Scan for the cell matching the given text and deliver its (x, y) coordinate at center. 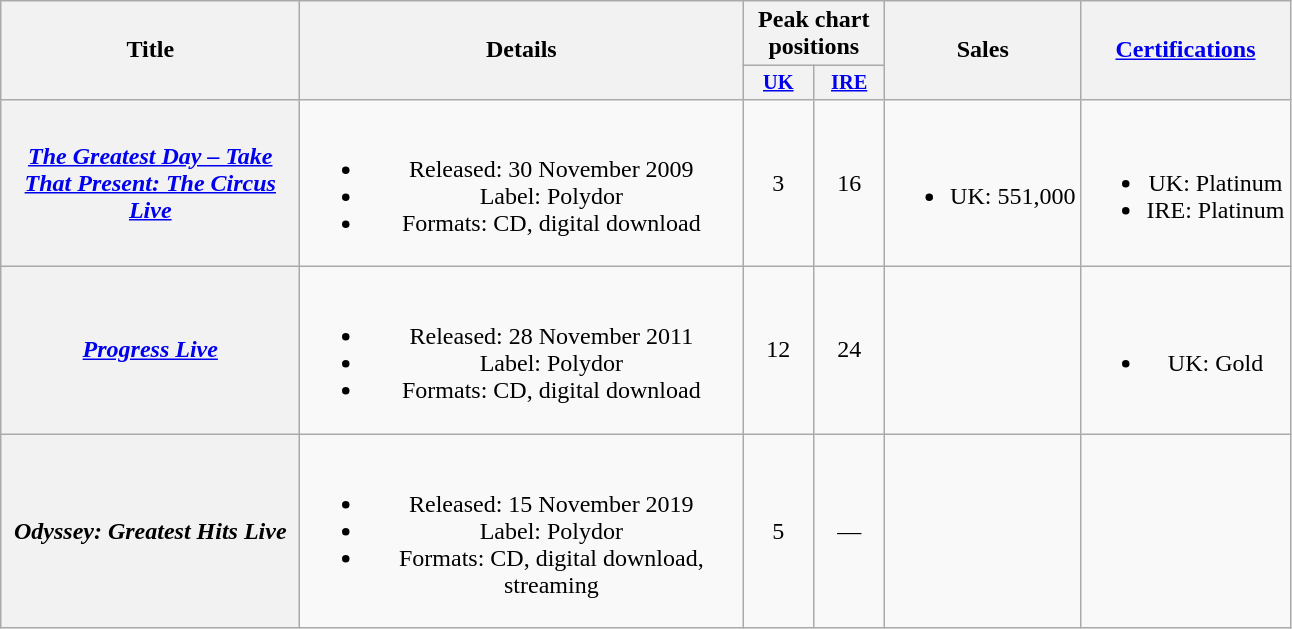
Peak chartpositions (814, 34)
UK: Gold (1186, 350)
Title (150, 50)
UK: 551,000 (983, 182)
Progress Live (150, 350)
Certifications (1186, 50)
The Greatest Day – Take That Present: The Circus Live (150, 182)
24 (850, 350)
Sales (983, 50)
IRE (850, 83)
UK (778, 83)
Odyssey: Greatest Hits Live (150, 531)
12 (778, 350)
— (850, 531)
Released: 15 November 2019Label: PolydorFormats: CD, digital download, streaming (522, 531)
5 (778, 531)
UK: PlatinumIRE: Platinum (1186, 182)
Released: 28 November 2011Label: PolydorFormats: CD, digital download (522, 350)
Details (522, 50)
Released: 30 November 2009Label: PolydorFormats: CD, digital download (522, 182)
3 (778, 182)
16 (850, 182)
